Capture the cell that displays the provided text and extract its [x, y] central coordinate. 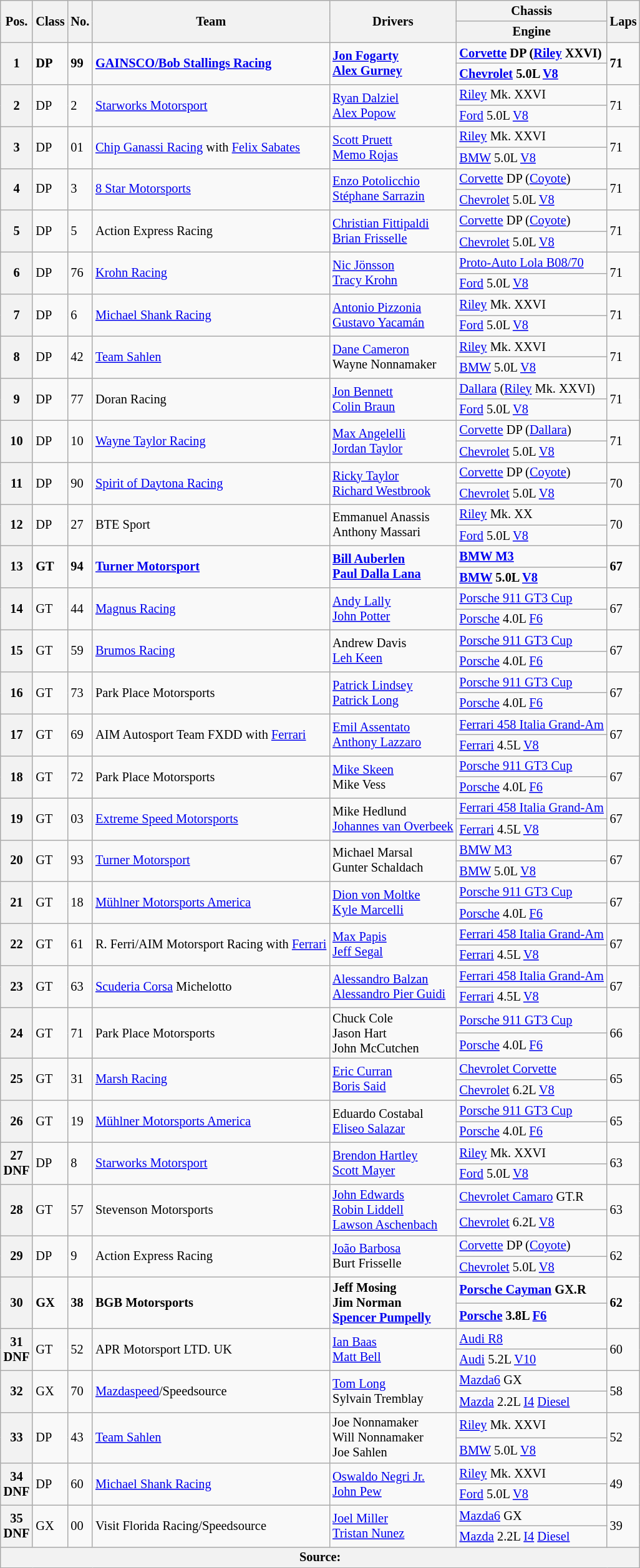
Dallara (Riley Mk. XXVI) [531, 388]
00 [80, 1526]
24 [17, 1033]
42 [80, 357]
Corvette DP (Riley XXVI) [531, 53]
GAINSCO/Bob Stallings Racing [211, 64]
Stevenson Motorsports [211, 1210]
73 [80, 692]
23 [17, 986]
Scott Pruett Memo Rojas [393, 147]
30 [17, 1302]
Christian Fittipaldi Brian Frisselle [393, 231]
Drivers [393, 21]
Porsche Cayman GX.R [531, 1289]
Marsh Racing [211, 1080]
Patrick Lindsey Patrick Long [393, 692]
Source: [321, 1557]
Emil Assentato Anthony Lazzaro [393, 734]
Jon Bennett Colin Braun [393, 399]
Spirit of Daytona Racing [211, 483]
66 [624, 1033]
15 [17, 651]
Joe Nonnamaker Will Nonnamaker Joe Sahlen [393, 1438]
93 [80, 860]
R. Ferri/AIM Motorsport Racing with Ferrari [211, 944]
Brendon Hartley Scott Mayer [393, 1163]
Eduardo Costabal Eliseo Salazar [393, 1121]
34DNF [17, 1484]
Mike Hedlund Johannes van Overbeek [393, 818]
Porsche 3.8L F6 [531, 1315]
Krohn Racing [211, 273]
Extreme Speed Motorsports [211, 818]
BTE Sport [211, 525]
Ian Baas Matt Bell [393, 1349]
BGB Motorsports [211, 1302]
61 [80, 944]
72 [80, 777]
12 [17, 525]
43 [80, 1438]
Emmanuel Anassis Anthony Massari [393, 525]
João Barbosa Burt Frisselle [393, 1256]
22 [17, 944]
Visit Florida Racing/Speedsource [211, 1526]
Michael Marsal Gunter Schaldach [393, 860]
Magnus Racing [211, 608]
Mike Skeen Mike Vess [393, 777]
Ryan Dalziel Alex Popow [393, 105]
Joel Miller Tristan Nunez [393, 1526]
90 [80, 483]
20 [17, 860]
Chassis [531, 11]
26 [17, 1121]
Riley Mk. XX [531, 514]
Chevrolet Corvette [531, 1069]
25 [17, 1080]
Max Papis Jeff Segal [393, 944]
14 [17, 608]
Eric Curran Boris Said [393, 1080]
Proto-Auto Lola B08/70 [531, 262]
Scuderia Corsa Michelotto [211, 986]
Chip Ganassi Racing with Felix Sabates [211, 147]
Team [211, 21]
21 [17, 903]
Dion von Moltke Kyle Marcelli [393, 903]
57 [80, 1210]
Andrew Davis Leh Keen [393, 651]
31 [80, 1080]
39 [624, 1526]
Nic Jönsson Tracy Krohn [393, 273]
03 [80, 818]
Ricky Taylor Richard Westbrook [393, 483]
69 [80, 734]
1 [17, 64]
94 [80, 566]
Andy Lally John Potter [393, 608]
27DNF [17, 1163]
Enzo Potolicchio Stéphane Sarrazin [393, 190]
Audi 5.2L V10 [531, 1360]
Doran Racing [211, 399]
Brumos Racing [211, 651]
28 [17, 1210]
13 [17, 566]
4 [17, 190]
11 [17, 483]
35DNF [17, 1526]
27 [80, 525]
Mazdaspeed/Speedsource [211, 1390]
Corvette DP (Dallara) [531, 430]
AIM Autosport Team FXDD with Ferrari [211, 734]
Tom Long Sylvain Tremblay [393, 1390]
Wayne Taylor Racing [211, 440]
Bill Auberlen Paul Dalla Lana [393, 566]
99 [80, 64]
No. [80, 21]
77 [80, 399]
APR Motorsport LTD. UK [211, 1349]
Max Angelelli Jordan Taylor [393, 440]
33 [17, 1438]
32 [17, 1390]
16 [17, 692]
58 [624, 1390]
Chuck Cole Jason Hart John McCutchen [393, 1033]
Chevrolet Camaro GT.R [531, 1197]
49 [624, 1484]
Pos. [17, 21]
01 [80, 147]
John Edwards Robin Liddell Lawson Aschenbach [393, 1210]
38 [80, 1302]
44 [80, 608]
76 [80, 273]
8 Star Motorsports [211, 190]
Oswaldo Negri Jr. John Pew [393, 1484]
Antonio Pizzonia Gustavo Yacamán [393, 315]
31DNF [17, 1349]
Audi R8 [531, 1339]
Jon Fogarty Alex Gurney [393, 64]
7 [17, 315]
Engine [531, 32]
29 [17, 1256]
17 [17, 734]
Class [50, 21]
Alessandro Balzan Alessandro Pier Guidi [393, 986]
Jeff Mosing Jim Norman Spencer Pumpelly [393, 1302]
59 [80, 651]
Laps [624, 21]
Dane Cameron Wayne Nonnamaker [393, 357]
